Capture the cell that displays the provided text and extract its [x, y] central coordinate. 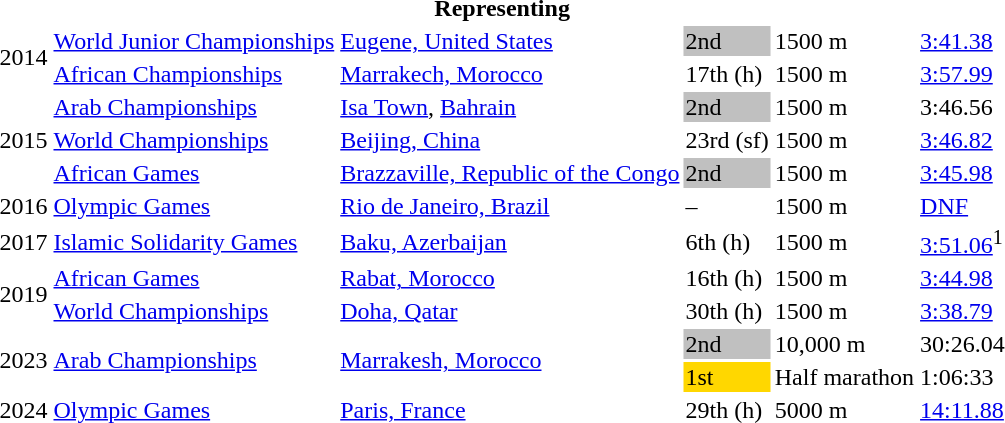
Brazzaville, Republic of the Congo [510, 173]
1st [727, 377]
17th (h) [727, 74]
Marrakesh, Morocco [510, 360]
Isa Town, Bahrain [510, 107]
6th (h) [727, 242]
Half marathon [844, 377]
23rd (sf) [727, 140]
16th (h) [727, 278]
Doha, Qatar [510, 311]
African Championships [194, 74]
Islamic Solidarity Games [194, 242]
World Junior Championships [194, 41]
Beijing, China [510, 140]
10,000 m [844, 344]
30th (h) [727, 311]
Olympic Games [194, 206]
Rabat, Morocco [510, 278]
– [727, 206]
Marrakech, Morocco [510, 74]
Baku, Azerbaijan [510, 242]
Eugene, United States [510, 41]
Rio de Janeiro, Brazil [510, 206]
